Capture the cell that displays the provided text and extract its (x, y) central coordinate. 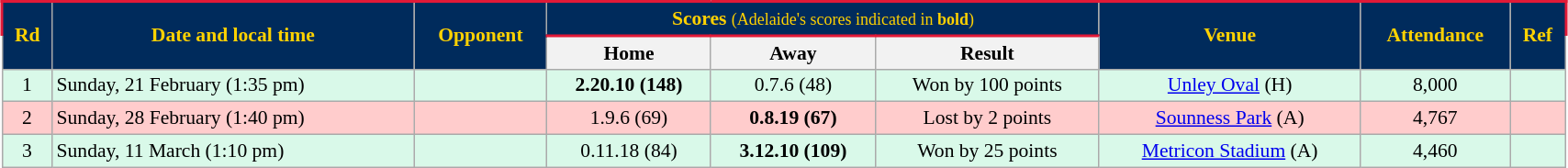
4,767 (1436, 118)
Sunday, 21 February (1:35 pm) (233, 85)
Scores (Adelaide's scores indicated in bold) (823, 18)
Won by 25 points (987, 151)
Won by 100 points (987, 85)
Sunday, 11 March (1:10 pm) (233, 151)
3.12.10 (109) (793, 151)
0.7.6 (48) (793, 85)
3 (27, 151)
Sounness Park (A) (1229, 118)
Metricon Stadium (A) (1229, 151)
Venue (1229, 36)
0.11.18 (84) (630, 151)
1.9.6 (69) (630, 118)
Away (793, 52)
2 (27, 118)
Lost by 2 points (987, 118)
4,460 (1436, 151)
Home (630, 52)
8,000 (1436, 85)
2.20.10 (148) (630, 85)
Ref (1539, 36)
Sunday, 28 February (1:40 pm) (233, 118)
Attendance (1436, 36)
Date and local time (233, 36)
Opponent (480, 36)
1 (27, 85)
Result (987, 52)
0.8.19 (67) (793, 118)
Rd (27, 36)
Unley Oval (H) (1229, 85)
